Identify which cell holds the provided text, then report its (X, Y) central coordinate. 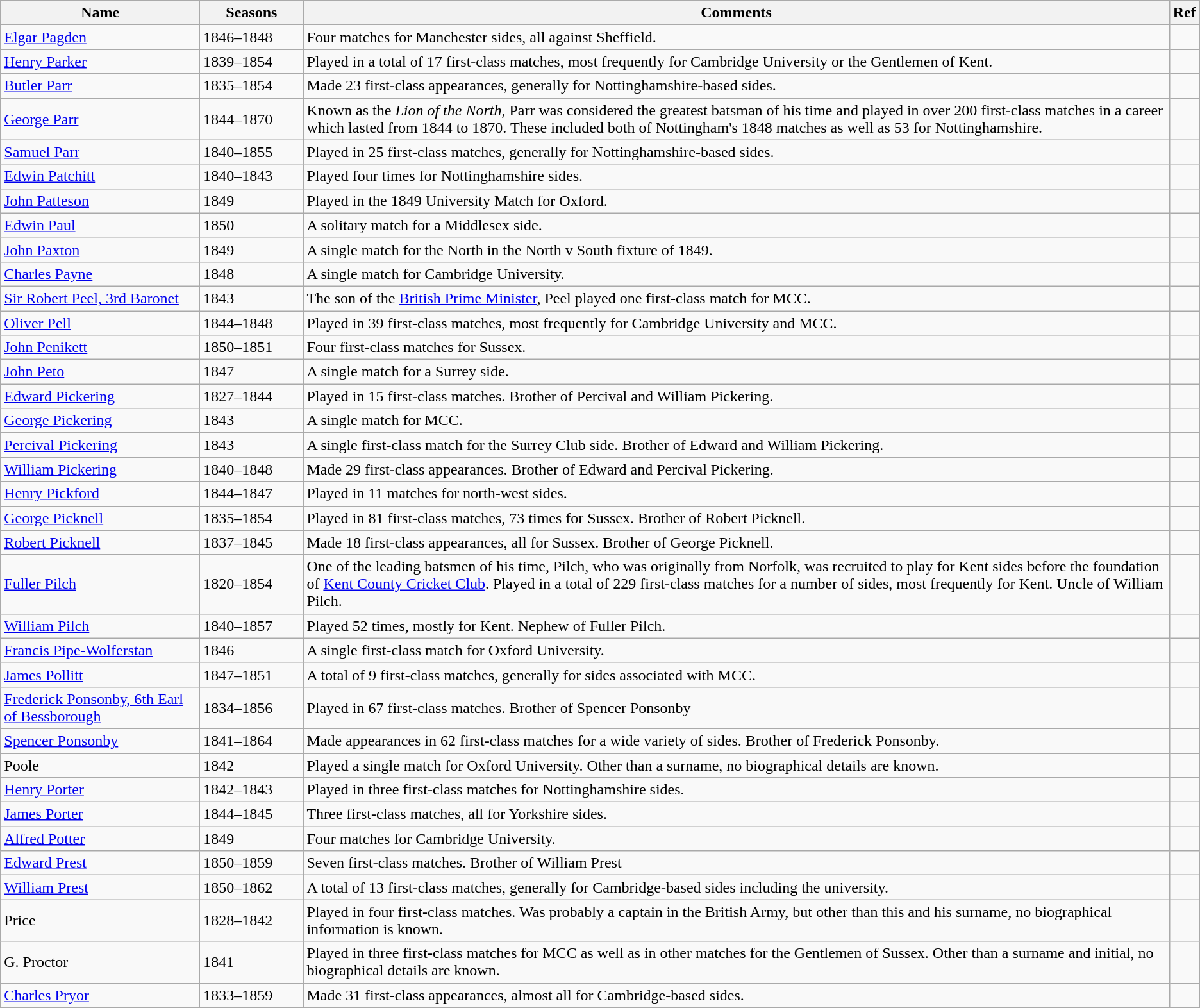
Sir Robert Peel, 3rd Baronet (100, 298)
Seasons (251, 13)
Spencer Ponsonby (100, 741)
1850–1862 (251, 887)
G. Proctor (100, 962)
1844–1845 (251, 814)
Alfred Potter (100, 839)
Played four times for Nottinghamshire sides. (736, 176)
Played in 67 first-class matches. Brother of Spencer Ponsonby (736, 708)
Played in 81 first-class matches, 73 times for Sussex. Brother of Robert Picknell. (736, 518)
A single first-class match for Oxford University. (736, 650)
Elgar Pagden (100, 37)
1844–1848 (251, 323)
Played in 25 first-class matches, generally for Nottinghamshire-based sides. (736, 152)
Played in 11 matches for north-west sides. (736, 494)
Four matches for Cambridge University. (736, 839)
James Porter (100, 814)
A total of 9 first-class matches, generally for sides associated with MCC. (736, 675)
Charles Pryor (100, 995)
Charles Payne (100, 274)
Price (100, 921)
Four first-class matches for Sussex. (736, 348)
1840–1848 (251, 469)
John Paxton (100, 249)
1833–1859 (251, 995)
Edwin Patchitt (100, 176)
Francis Pipe-Wolferstan (100, 650)
1844–1870 (251, 119)
1840–1857 (251, 626)
Played in three first-class matches for Nottinghamshire sides. (736, 790)
A single match for a Surrey side. (736, 372)
John Peto (100, 372)
Played a single match for Oxford University. Other than a surname, no biographical details are known. (736, 765)
Edwin Paul (100, 225)
1842–1843 (251, 790)
Made 18 first-class appearances, all for Sussex. Brother of George Picknell. (736, 542)
1848 (251, 274)
A single first-class match for the Surrey Club side. Brother of Edward and William Pickering. (736, 445)
1846 (251, 650)
1847 (251, 372)
Oliver Pell (100, 323)
Fuller Pilch (100, 584)
Butler Parr (100, 86)
George Pickering (100, 421)
Edward Pickering (100, 396)
1820–1854 (251, 584)
A total of 13 first-class matches, generally for Cambridge-based sides including the university. (736, 887)
Frederick Ponsonby, 6th Earl of Bessborough (100, 708)
1842 (251, 765)
Made 31 first-class appearances, almost all for Cambridge-based sides. (736, 995)
1850 (251, 225)
Percival Pickering (100, 445)
Edward Prest (100, 863)
Played 52 times, mostly for Kent. Nephew of Fuller Pilch. (736, 626)
Henry Pickford (100, 494)
George Picknell (100, 518)
John Penikett (100, 348)
1847–1851 (251, 675)
A single match for Cambridge University. (736, 274)
1840–1855 (251, 152)
1827–1844 (251, 396)
1828–1842 (251, 921)
A solitary match for a Middlesex side. (736, 225)
James Pollitt (100, 675)
Comments (736, 13)
1850–1859 (251, 863)
Played in the 1849 University Match for Oxford. (736, 201)
Played in 39 first-class matches, most frequently for Cambridge University and MCC. (736, 323)
Played in a total of 17 first-class matches, most frequently for Cambridge University or the Gentlemen of Kent. (736, 62)
A single match for the North in the North v South fixture of 1849. (736, 249)
Made 29 first-class appearances. Brother of Edward and Percival Pickering. (736, 469)
Ref (1185, 13)
Played in 15 first-class matches. Brother of Percival and William Pickering. (736, 396)
Henry Porter (100, 790)
1839–1854 (251, 62)
1840–1843 (251, 176)
William Prest (100, 887)
Seven first-class matches. Brother of William Prest (736, 863)
Henry Parker (100, 62)
1834–1856 (251, 708)
Poole (100, 765)
1846–1848 (251, 37)
John Patteson (100, 201)
A single match for MCC. (736, 421)
1850–1851 (251, 348)
Made 23 first-class appearances, generally for Nottinghamshire-based sides. (736, 86)
1841–1864 (251, 741)
Name (100, 13)
1837–1845 (251, 542)
Samuel Parr (100, 152)
Robert Picknell (100, 542)
The son of the British Prime Minister, Peel played one first-class match for MCC. (736, 298)
Made appearances in 62 first-class matches for a wide variety of sides. Brother of Frederick Ponsonby. (736, 741)
1844–1847 (251, 494)
William Pilch (100, 626)
George Parr (100, 119)
Three first-class matches, all for Yorkshire sides. (736, 814)
Four matches for Manchester sides, all against Sheffield. (736, 37)
William Pickering (100, 469)
1841 (251, 962)
